Return the [X, Y] coordinate for the center point of the cell that contains the specified text.  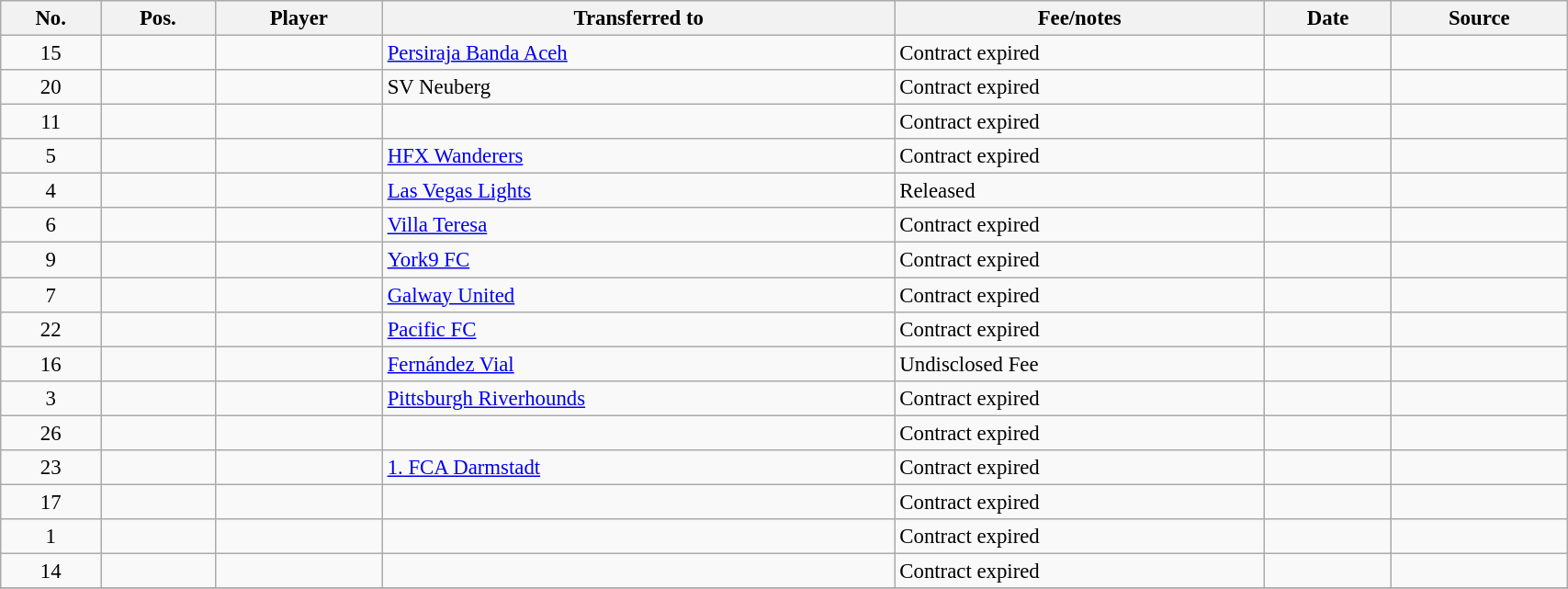
4 [51, 191]
HFX Wanderers [638, 156]
15 [51, 53]
Date [1328, 18]
16 [51, 364]
SV Neuberg [638, 87]
Las Vegas Lights [638, 191]
26 [51, 433]
6 [51, 225]
Galway United [638, 295]
9 [51, 260]
Undisclosed Fee [1079, 364]
Villa Teresa [638, 225]
1 [51, 537]
17 [51, 502]
Fee/notes [1079, 18]
1. FCA Darmstadt [638, 468]
Released [1079, 191]
3 [51, 398]
5 [51, 156]
Pittsburgh Riverhounds [638, 398]
Player [299, 18]
Persiraja Banda Aceh [638, 53]
Source [1479, 18]
22 [51, 329]
No. [51, 18]
20 [51, 87]
14 [51, 571]
Pos. [158, 18]
7 [51, 295]
23 [51, 468]
Transferred to [638, 18]
11 [51, 122]
Pacific FC [638, 329]
Fernández Vial [638, 364]
York9 FC [638, 260]
